From the cell containing the given text, extract its center point as (X, Y) coordinate. 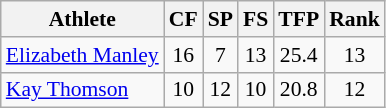
Athlete (82, 19)
Elizabeth Manley (82, 55)
16 (184, 55)
CF (184, 19)
FS (256, 19)
20.8 (298, 90)
Rank (354, 19)
SP (220, 19)
Kay Thomson (82, 90)
7 (220, 55)
25.4 (298, 55)
TFP (298, 19)
